Search for the cell housing the specified text and yield its [X, Y] center coordinate. 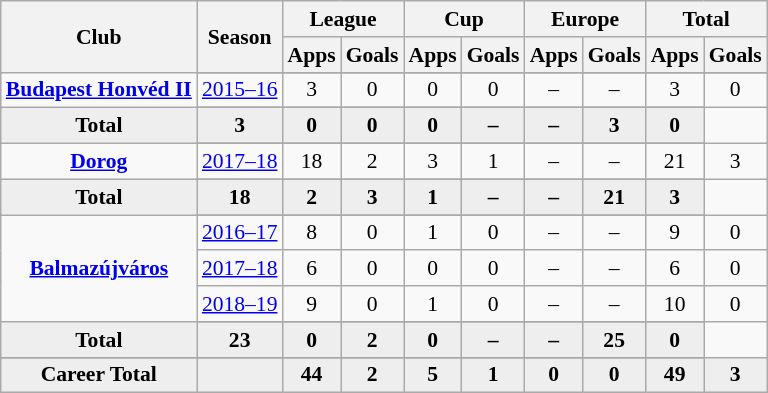
Europe [586, 19]
49 [675, 375]
Dorog [99, 162]
23 [240, 340]
5 [433, 375]
Cup [464, 19]
Club [99, 36]
Budapest Honvéd II [99, 90]
8 [312, 233]
Career Total [99, 375]
44 [312, 375]
2015–16 [240, 90]
10 [675, 304]
25 [614, 340]
League [344, 19]
2016–17 [240, 233]
Balmazújváros [99, 268]
2018–19 [240, 304]
Season [240, 36]
